Detect which cell encompasses the target text, then output its (X, Y) center coordinate. 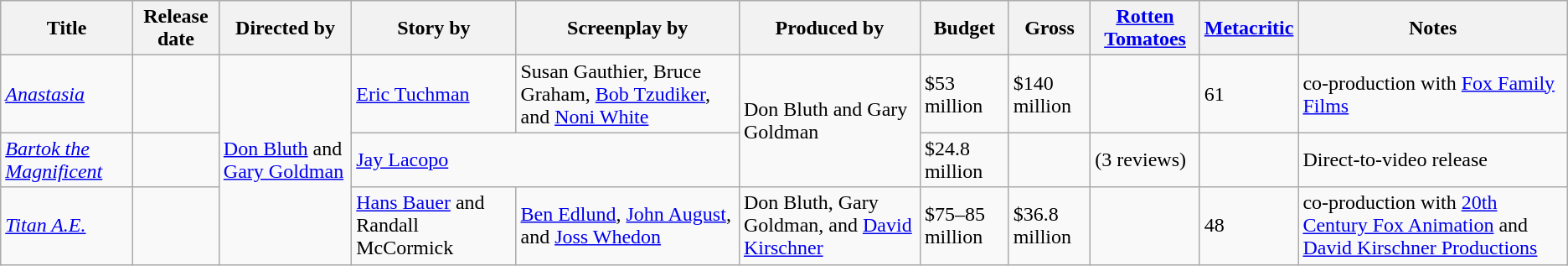
48 (1249, 226)
co-production with 20th Century Fox Animation and David Kirschner Productions (1432, 226)
$24.8 million (964, 159)
Metacritic (1249, 29)
Direct-to-video release (1432, 159)
Notes (1432, 29)
$36.8 million (1050, 226)
Title (67, 29)
$75–85 million (964, 226)
co-production with Fox Family Films (1432, 94)
Rotten Tomatoes (1145, 29)
$140 million (1050, 94)
61 (1249, 94)
Hans Bauer and Randall McCormick (434, 226)
Directed by (285, 29)
Susan Gauthier, Bruce Graham, Bob Tzudiker, and Noni White (627, 94)
Titan A.E. (67, 226)
Bartok the Magnificent (67, 159)
Budget (964, 29)
Screenplay by (627, 29)
Don Bluth, Gary Goldman, and David Kirschner (829, 226)
Gross (1050, 29)
Produced by (829, 29)
Eric Tuchman (434, 94)
$53 million (964, 94)
Story by (434, 29)
Jay Lacopo (546, 159)
Release date (176, 29)
Anastasia (67, 94)
Ben Edlund, John August, and Joss Whedon (627, 226)
(3 reviews) (1145, 159)
